Search for the cell housing the specified text and yield its [X, Y] center coordinate. 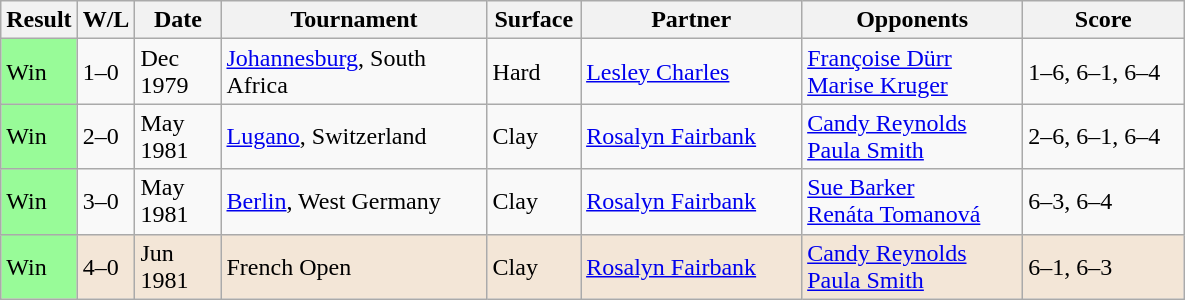
4–0 [106, 266]
1–0 [106, 72]
W/L [106, 20]
French Open [354, 266]
Hard [534, 72]
Partner [692, 20]
2–6, 6–1, 6–4 [1104, 136]
Dec 1979 [178, 72]
6–3, 6–4 [1104, 202]
Lugano, Switzerland [354, 136]
1–6, 6–1, 6–4 [1104, 72]
2–0 [106, 136]
Françoise Dürr Marise Kruger [912, 72]
Opponents [912, 20]
Surface [534, 20]
Jun 1981 [178, 266]
Berlin, West Germany [354, 202]
Johannesburg, South Africa [354, 72]
Lesley Charles [692, 72]
Result [39, 20]
3–0 [106, 202]
Date [178, 20]
Sue Barker Renáta Tomanová [912, 202]
6–1, 6–3 [1104, 266]
Score [1104, 20]
Tournament [354, 20]
